Return (X, Y) of the center of cell containing provided text 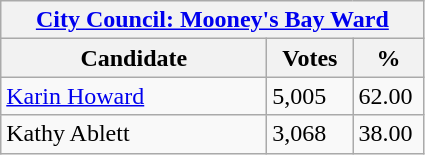
3,068 (310, 134)
Kathy Ablett (134, 134)
Votes (310, 58)
Karin Howard (134, 96)
38.00 (388, 134)
Candidate (134, 58)
City Council: Mooney's Bay Ward (212, 20)
5,005 (310, 96)
62.00 (388, 96)
% (388, 58)
